From the cell containing the given text, extract its center point as [x, y] coordinate. 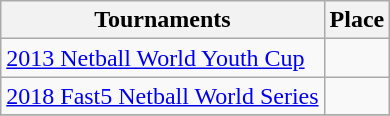
2018 Fast5 Netball World Series [162, 96]
2013 Netball World Youth Cup [162, 58]
Place [357, 20]
Tournaments [162, 20]
